Detect which cell encompasses the target text, then output its [x, y] center coordinate. 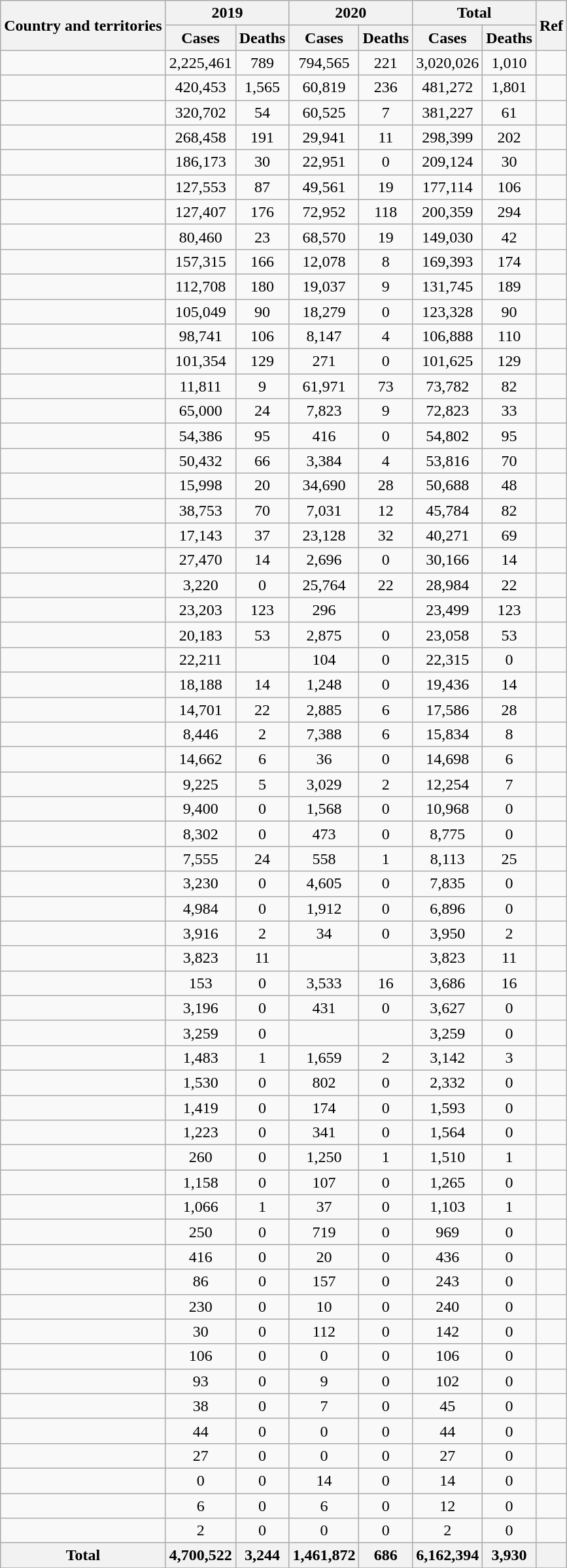
7,823 [324, 411]
15,998 [200, 486]
186,173 [200, 162]
86 [200, 1282]
53,816 [447, 461]
1,158 [200, 1182]
431 [324, 1008]
4,700,522 [200, 1556]
123,328 [447, 312]
1,010 [509, 63]
48 [509, 486]
60,819 [324, 88]
29,941 [324, 137]
1,265 [447, 1182]
45 [447, 1406]
1,461,872 [324, 1556]
260 [200, 1158]
50,432 [200, 461]
14,701 [200, 709]
23,203 [200, 610]
104 [324, 659]
157,315 [200, 261]
2,225,461 [200, 63]
271 [324, 361]
7,835 [447, 884]
23,058 [447, 635]
1,568 [324, 809]
3,142 [447, 1058]
1,066 [200, 1207]
1,250 [324, 1158]
Ref [551, 25]
6,896 [447, 909]
112,708 [200, 286]
8,113 [447, 859]
45,784 [447, 510]
3,950 [447, 933]
320,702 [200, 112]
341 [324, 1133]
19,037 [324, 286]
4,605 [324, 884]
34,690 [324, 486]
68,570 [324, 237]
1,530 [200, 1082]
22,951 [324, 162]
230 [200, 1307]
10 [324, 1307]
10,968 [447, 809]
9,400 [200, 809]
7,555 [200, 859]
98,741 [200, 337]
189 [509, 286]
17,143 [200, 535]
298,399 [447, 137]
149,030 [447, 237]
9,225 [200, 784]
153 [200, 983]
34 [324, 933]
25,764 [324, 585]
558 [324, 859]
54,802 [447, 436]
969 [447, 1232]
18,188 [200, 684]
2,696 [324, 560]
802 [324, 1082]
8,446 [200, 735]
2,332 [447, 1082]
2,885 [324, 709]
202 [509, 137]
14,662 [200, 759]
268,458 [200, 137]
5 [262, 784]
72,952 [324, 212]
38,753 [200, 510]
30,166 [447, 560]
107 [324, 1182]
250 [200, 1232]
33 [509, 411]
481,272 [447, 88]
23,499 [447, 610]
157 [324, 1282]
27,470 [200, 560]
236 [386, 88]
2,875 [324, 635]
3,230 [200, 884]
6,162,394 [447, 1556]
180 [262, 286]
11,811 [200, 386]
2019 [228, 13]
73 [386, 386]
Country and territories [83, 25]
61 [509, 112]
1,103 [447, 1207]
7,388 [324, 735]
105,049 [200, 312]
73,782 [447, 386]
3,196 [200, 1008]
4,984 [200, 909]
50,688 [447, 486]
1,223 [200, 1133]
142 [447, 1331]
19,436 [447, 684]
243 [447, 1282]
66 [262, 461]
40,271 [447, 535]
3,384 [324, 461]
1,801 [509, 88]
381,227 [447, 112]
1,419 [200, 1108]
1,565 [262, 88]
22,315 [447, 659]
61,971 [324, 386]
191 [262, 137]
8,775 [447, 834]
60,525 [324, 112]
69 [509, 535]
177,114 [447, 187]
127,407 [200, 212]
118 [386, 212]
3,020,026 [447, 63]
12,078 [324, 261]
112 [324, 1331]
15,834 [447, 735]
23,128 [324, 535]
1,564 [447, 1133]
1,912 [324, 909]
3,029 [324, 784]
473 [324, 834]
2020 [351, 13]
102 [447, 1381]
101,354 [200, 361]
22,211 [200, 659]
719 [324, 1232]
54,386 [200, 436]
3 [509, 1058]
106,888 [447, 337]
14,698 [447, 759]
8,302 [200, 834]
25 [509, 859]
240 [447, 1307]
166 [262, 261]
176 [262, 212]
42 [509, 237]
294 [509, 212]
1,510 [447, 1158]
28,984 [447, 585]
110 [509, 337]
131,745 [447, 286]
3,930 [509, 1556]
420,453 [200, 88]
20,183 [200, 635]
87 [262, 187]
1,248 [324, 684]
686 [386, 1556]
3,686 [447, 983]
7,031 [324, 510]
127,553 [200, 187]
3,627 [447, 1008]
209,124 [447, 162]
3,244 [262, 1556]
65,000 [200, 411]
18,279 [324, 312]
80,460 [200, 237]
3,220 [200, 585]
49,561 [324, 187]
72,823 [447, 411]
3,533 [324, 983]
200,359 [447, 212]
12,254 [447, 784]
23 [262, 237]
1,593 [447, 1108]
8,147 [324, 337]
794,565 [324, 63]
1,659 [324, 1058]
3,916 [200, 933]
36 [324, 759]
54 [262, 112]
101,625 [447, 361]
221 [386, 63]
17,586 [447, 709]
32 [386, 535]
38 [200, 1406]
296 [324, 610]
436 [447, 1257]
1,483 [200, 1058]
93 [200, 1381]
169,393 [447, 261]
789 [262, 63]
